For the text-containing cell, return its midpoint in [X, Y] coordinate format. 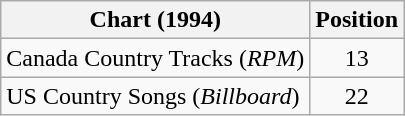
Position [357, 20]
US Country Songs (Billboard) [156, 96]
Canada Country Tracks (RPM) [156, 58]
22 [357, 96]
Chart (1994) [156, 20]
13 [357, 58]
